Return the (X, Y) coordinate for the center point of the cell that contains the specified text.  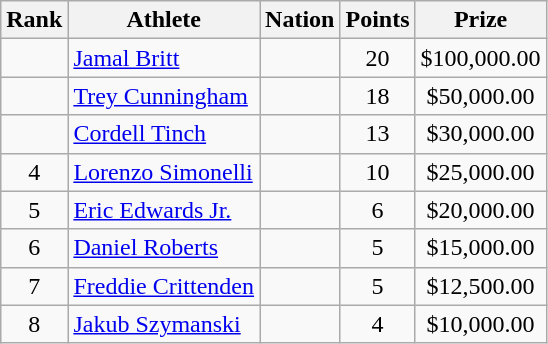
Trey Cunningham (164, 96)
$25,000.00 (480, 172)
Daniel Roberts (164, 248)
18 (378, 96)
$100,000.00 (480, 58)
$30,000.00 (480, 134)
Points (378, 20)
Lorenzo Simonelli (164, 172)
Athlete (164, 20)
10 (378, 172)
$20,000.00 (480, 210)
Freddie Crittenden (164, 286)
7 (34, 286)
Prize (480, 20)
Cordell Tinch (164, 134)
Eric Edwards Jr. (164, 210)
$15,000.00 (480, 248)
Nation (300, 20)
20 (378, 58)
$50,000.00 (480, 96)
$12,500.00 (480, 286)
Jamal Britt (164, 58)
Jakub Szymanski (164, 324)
$10,000.00 (480, 324)
8 (34, 324)
13 (378, 134)
Rank (34, 20)
